Locate the cell with the specified text and output its [x, y] center coordinate. 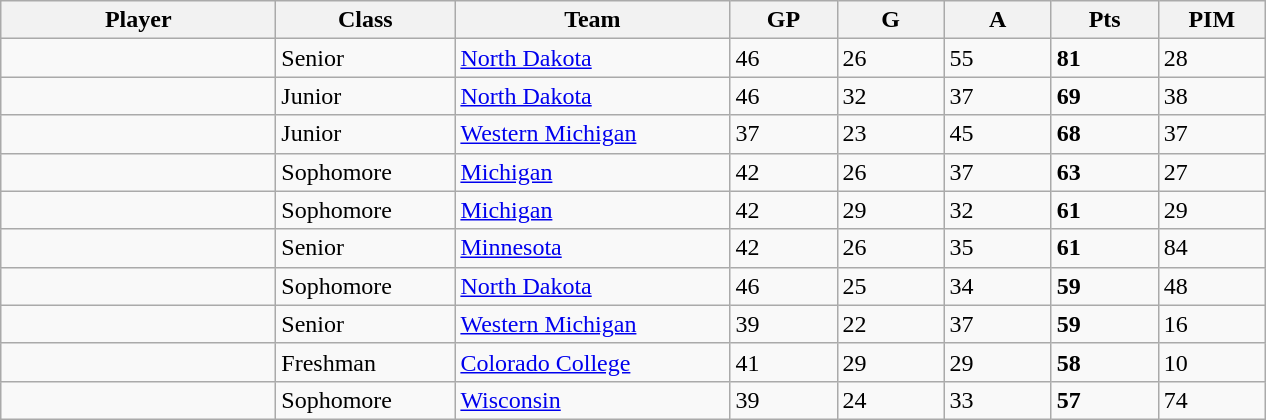
48 [1212, 286]
35 [998, 248]
Pts [1104, 20]
GP [784, 20]
A [998, 20]
41 [784, 362]
Minnesota [592, 248]
PIM [1212, 20]
74 [1212, 400]
68 [1104, 134]
58 [1104, 362]
23 [890, 134]
24 [890, 400]
63 [1104, 172]
33 [998, 400]
25 [890, 286]
57 [1104, 400]
G [890, 20]
45 [998, 134]
16 [1212, 324]
Class [366, 20]
22 [890, 324]
28 [1212, 58]
55 [998, 58]
Wisconsin [592, 400]
Freshman [366, 362]
Player [138, 20]
69 [1104, 96]
Colorado College [592, 362]
Team [592, 20]
10 [1212, 362]
27 [1212, 172]
84 [1212, 248]
34 [998, 286]
81 [1104, 58]
38 [1212, 96]
